Identify which cell holds the provided text, then report its [x, y] central coordinate. 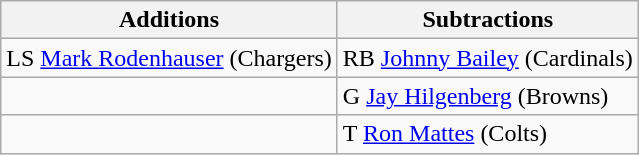
G Jay Hilgenberg (Browns) [488, 96]
T Ron Mattes (Colts) [488, 134]
Subtractions [488, 20]
Additions [170, 20]
LS Mark Rodenhauser (Chargers) [170, 58]
RB Johnny Bailey (Cardinals) [488, 58]
